From the cell containing the given text, extract its center point as [X, Y] coordinate. 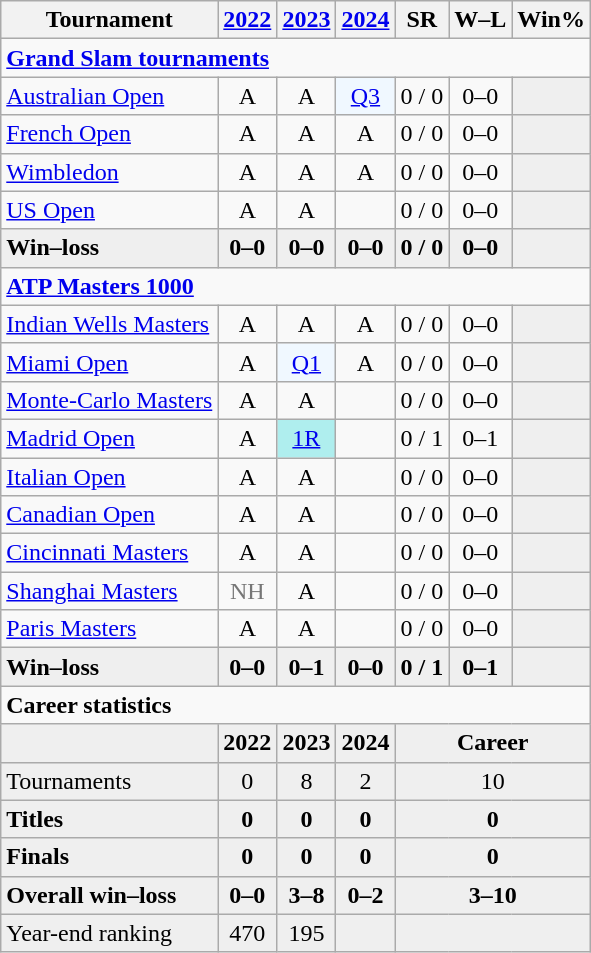
2 [366, 781]
Italian Open [110, 477]
Grand Slam tournaments [296, 58]
Career statistics [296, 705]
Cincinnati Masters [110, 553]
195 [306, 933]
French Open [110, 134]
Indian Wells Masters [110, 324]
Tournament [110, 20]
Career [492, 743]
Australian Open [110, 96]
Madrid Open [110, 438]
Overall win–loss [110, 895]
Wimbledon [110, 172]
Tournaments [110, 781]
Year-end ranking [110, 933]
Finals [110, 857]
Paris Masters [110, 629]
0–2 [366, 895]
3–10 [492, 895]
NH [248, 591]
3–8 [306, 895]
SR [422, 20]
1R [306, 438]
ATP Masters 1000 [296, 286]
Monte-Carlo Masters [110, 400]
470 [248, 933]
Q1 [306, 362]
Titles [110, 819]
Win% [552, 20]
Miami Open [110, 362]
8 [306, 781]
W–L [480, 20]
Canadian Open [110, 515]
10 [492, 781]
Q3 [366, 96]
Shanghai Masters [110, 591]
US Open [110, 210]
